From the cell containing the given text, extract its center point as [x, y] coordinate. 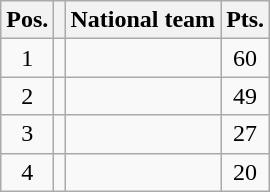
National team [143, 20]
60 [246, 58]
27 [246, 134]
3 [28, 134]
20 [246, 172]
2 [28, 96]
1 [28, 58]
4 [28, 172]
49 [246, 96]
Pts. [246, 20]
Pos. [28, 20]
